Find where the given text appears and provide that cell's center as [X, Y] coordinate. 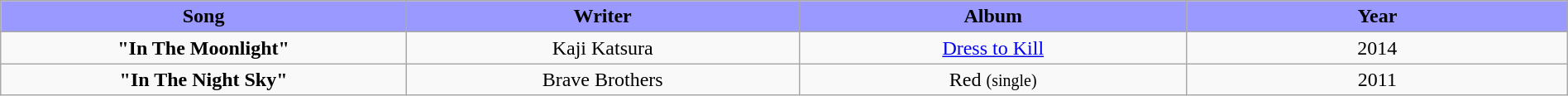
"In The Moonlight" [203, 48]
Song [203, 17]
Album [992, 17]
"In The Night Sky" [203, 79]
Red (single) [992, 79]
Brave Brothers [602, 79]
Kaji Katsura [602, 48]
Writer [602, 17]
2011 [1377, 79]
2014 [1377, 48]
Dress to Kill [992, 48]
Year [1377, 17]
